Extract the (X, Y) coordinate from the center of the cell holding the provided text.  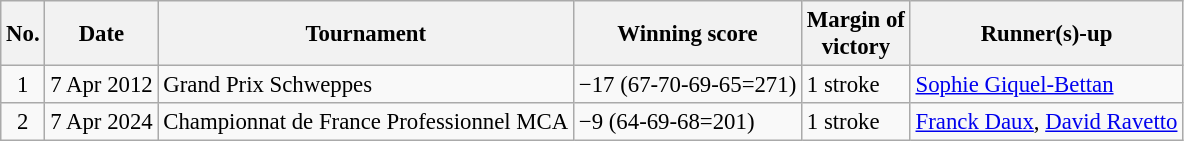
1 (23, 85)
−17 (67-70-69-65=271) (688, 85)
7 Apr 2024 (102, 122)
7 Apr 2012 (102, 85)
Tournament (366, 34)
Sophie Giquel-Bettan (1046, 85)
Championnat de France Professionnel MCA (366, 122)
−9 (64-69-68=201) (688, 122)
No. (23, 34)
Runner(s)-up (1046, 34)
2 (23, 122)
Winning score (688, 34)
Franck Daux, David Ravetto (1046, 122)
Margin ofvictory (856, 34)
Grand Prix Schweppes (366, 85)
Date (102, 34)
